For the text-containing cell, return its midpoint in (X, Y) coordinate format. 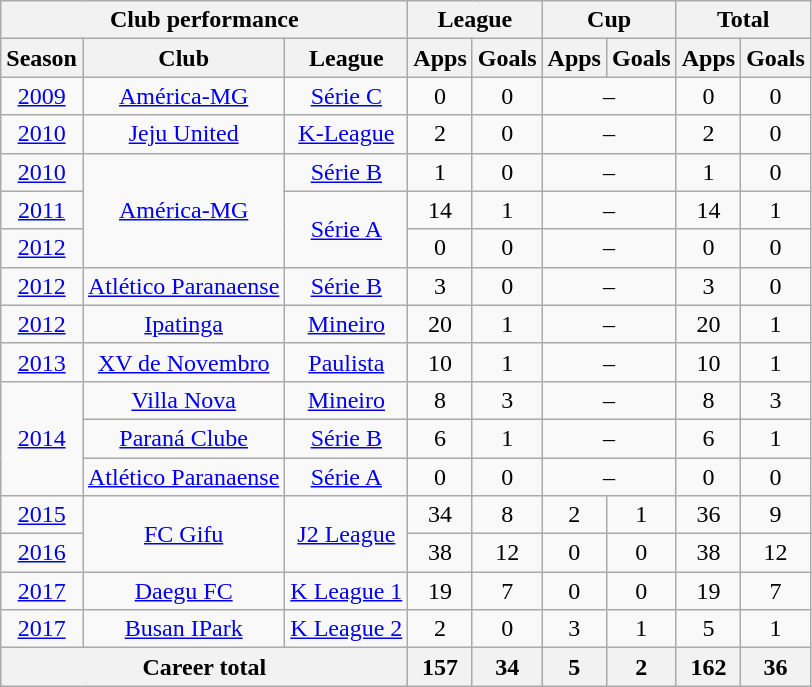
Jeju United (183, 134)
K-League (346, 134)
Cup (609, 20)
2016 (42, 553)
Career total (204, 667)
9 (776, 515)
K League 2 (346, 629)
2009 (42, 96)
Season (42, 58)
2015 (42, 515)
Paulista (346, 362)
157 (440, 667)
Paraná Clube (183, 438)
XV de Novembro (183, 362)
2014 (42, 438)
Série C (346, 96)
FC Gifu (183, 534)
Ipatinga (183, 324)
2011 (42, 210)
J2 League (346, 534)
Club (183, 58)
Daegu FC (183, 591)
Total (743, 20)
Busan IPark (183, 629)
Villa Nova (183, 400)
Club performance (204, 20)
2013 (42, 362)
K League 1 (346, 591)
162 (708, 667)
